For the text-containing cell, return its midpoint in (X, Y) coordinate format. 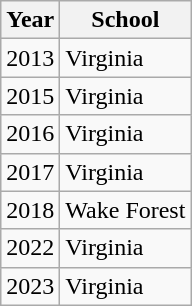
2016 (30, 134)
2017 (30, 172)
Wake Forest (126, 210)
2018 (30, 210)
Year (30, 20)
2015 (30, 96)
2023 (30, 286)
2022 (30, 248)
2013 (30, 58)
School (126, 20)
